Detect which cell encompasses the target text, then output its (X, Y) center coordinate. 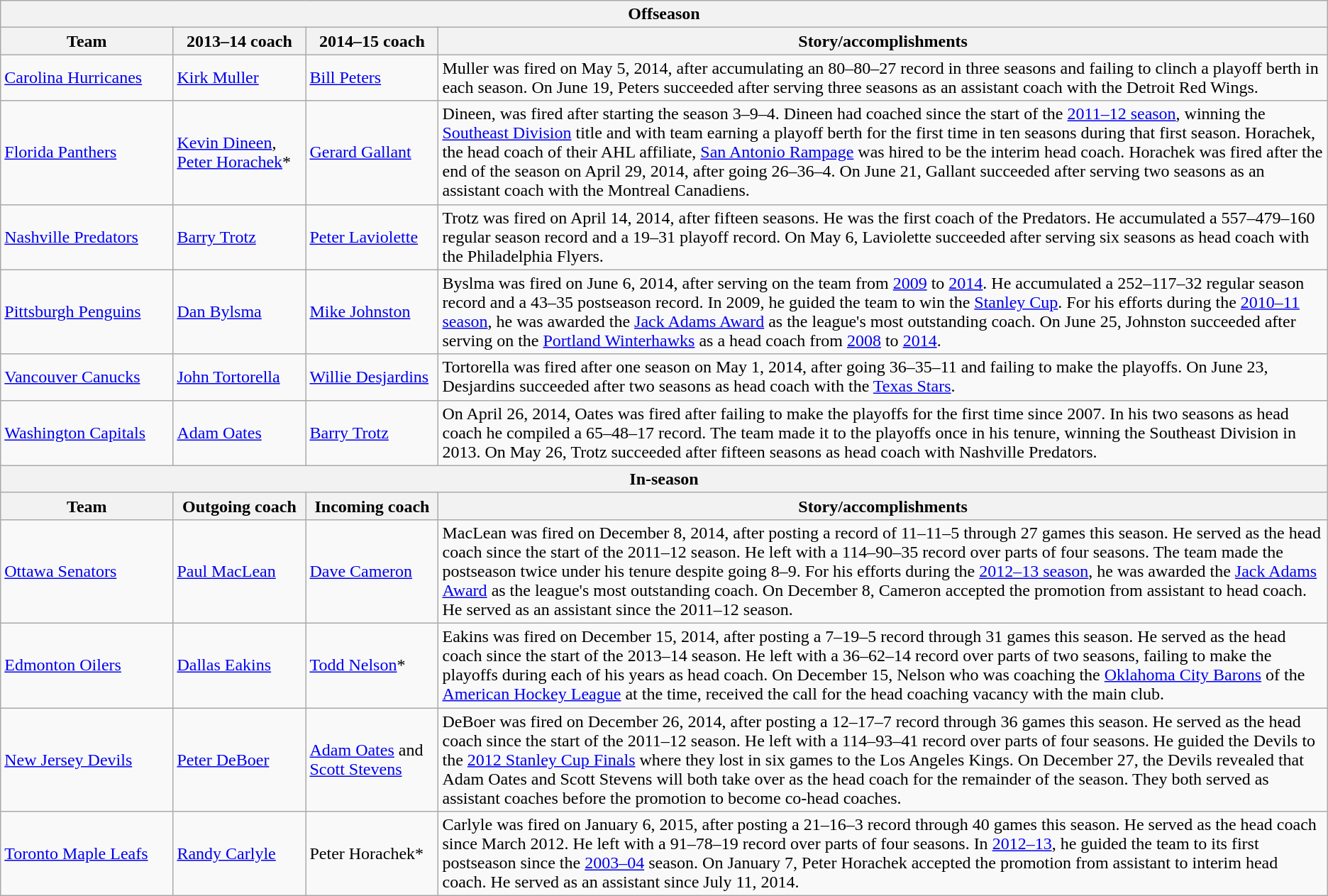
Dave Cameron (372, 571)
Dallas Eakins (240, 665)
New Jersey Devils (87, 760)
2014–15 coach (372, 41)
Randy Carlyle (240, 854)
Florida Panthers (87, 153)
Peter Horachek* (372, 854)
Peter DeBoer (240, 760)
Adam Oates (240, 433)
Paul MacLean (240, 571)
Nashville Predators (87, 237)
Todd Nelson* (372, 665)
Adam Oates and Scott Stevens (372, 760)
Ottawa Senators (87, 571)
Offseason (664, 14)
2013–14 coach (240, 41)
Outgoing coach (240, 506)
John Tortorella (240, 377)
Kirk Muller (240, 78)
Mike Johnston (372, 312)
Incoming coach (372, 506)
Bill Peters (372, 78)
Kevin Dineen, Peter Horachek* (240, 153)
Pittsburgh Penguins (87, 312)
Gerard Gallant (372, 153)
Vancouver Canucks (87, 377)
Carolina Hurricanes (87, 78)
In-season (664, 479)
Peter Laviolette (372, 237)
Edmonton Oilers (87, 665)
Toronto Maple Leafs (87, 854)
Dan Bylsma (240, 312)
Willie Desjardins (372, 377)
Washington Capitals (87, 433)
